Pinpoint the cell where the given text exists, returning its [x, y] midpoint coordinate. 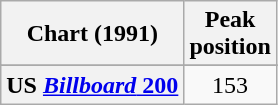
US Billboard 200 [92, 85]
Peakposition [230, 34]
Chart (1991) [92, 34]
153 [230, 85]
